Pinpoint the cell where the given text exists, returning its (X, Y) midpoint coordinate. 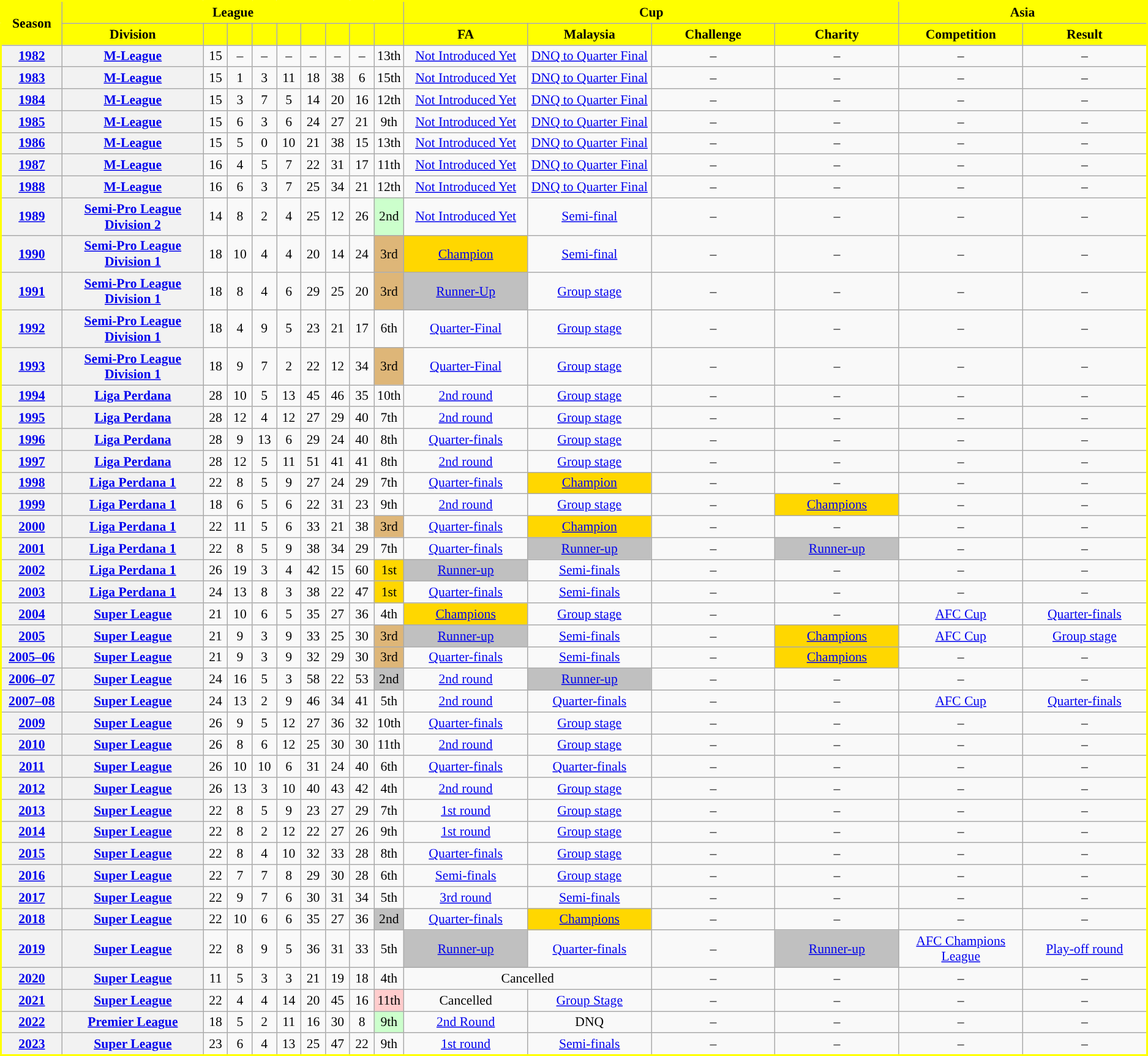
Runner-Up (466, 291)
2005–06 (32, 657)
Play-off round (1085, 949)
1990 (32, 253)
2015 (32, 854)
Challenge (713, 34)
60 (362, 571)
2005 (32, 636)
Asia (1022, 12)
2000 (32, 527)
2007–08 (32, 702)
FA (466, 34)
2023 (32, 1044)
1983 (32, 78)
1993 (32, 366)
2004 (32, 614)
2014 (32, 832)
Group Stage (590, 1000)
1995 (32, 418)
2020 (32, 979)
2009 (32, 723)
1991 (32, 291)
Competition (961, 34)
Semi-Pro League Division 2 (133, 217)
Premier League (133, 1022)
Cup (651, 12)
3rd round (466, 897)
Result (1085, 34)
2022 (32, 1022)
2001 (32, 549)
2018 (32, 919)
1998 (32, 483)
51 (313, 462)
58 (313, 680)
1992 (32, 329)
43 (337, 788)
1999 (32, 505)
15th (389, 78)
2002 (32, 571)
Season (32, 23)
League (233, 12)
AFC Champions League (961, 949)
1988 (32, 187)
2013 (32, 811)
1987 (32, 165)
2017 (32, 897)
2019 (32, 949)
Division (133, 34)
1 (240, 78)
2016 (32, 876)
1989 (32, 217)
1985 (32, 122)
2012 (32, 788)
1984 (32, 100)
1982 (32, 56)
2021 (32, 1000)
1996 (32, 440)
Charity (837, 34)
2006–07 (32, 680)
Malaysia (590, 34)
0 (264, 143)
2nd Round (466, 1022)
53 (362, 680)
2010 (32, 745)
1997 (32, 462)
1986 (32, 143)
2011 (32, 767)
1994 (32, 396)
DNQ (590, 1022)
2003 (32, 593)
